Detect which cell encompasses the target text, then output its [X, Y] center coordinate. 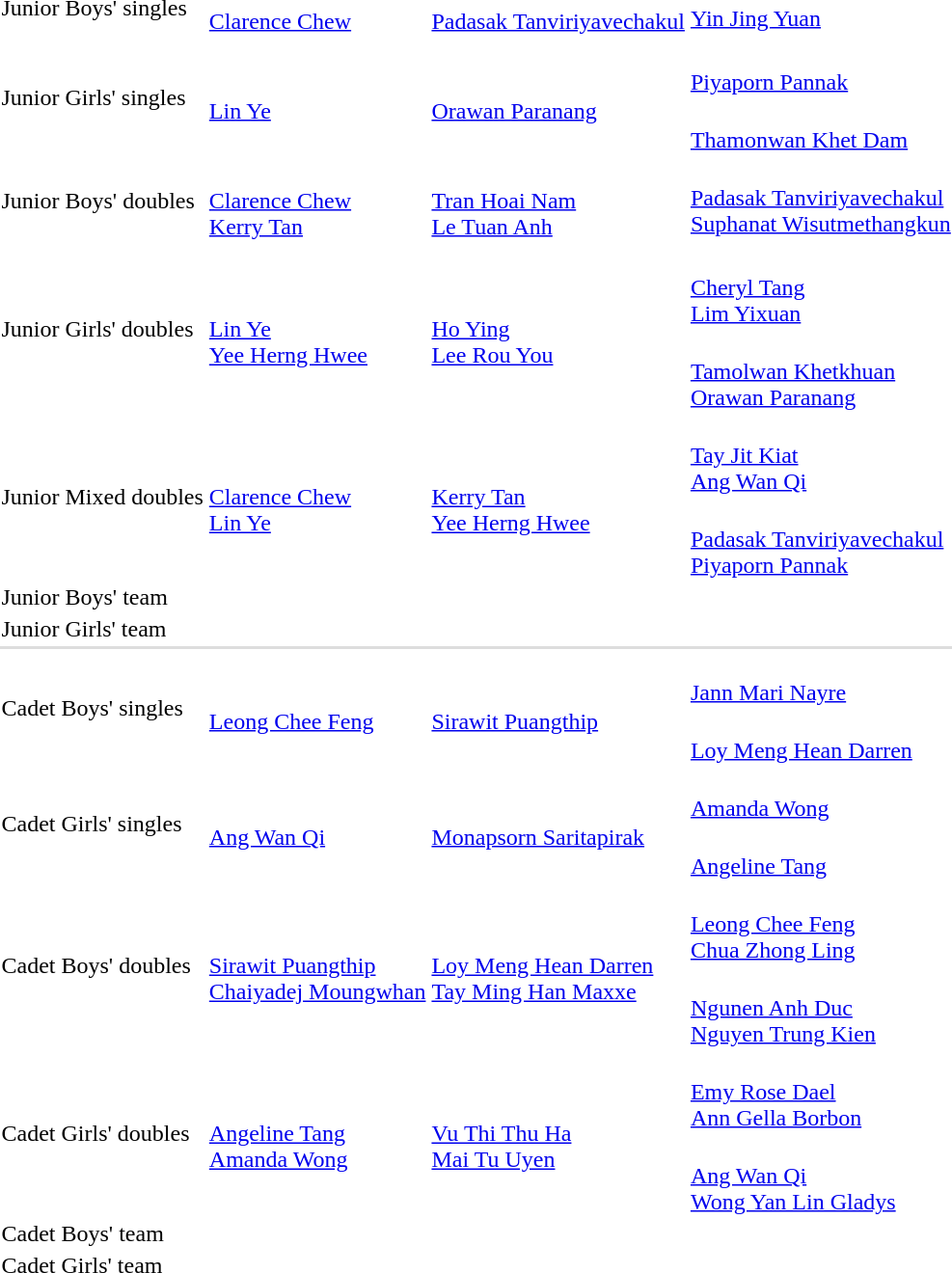
Cadet Boys' singles [102, 708]
Padasak TanviriyavechakulSuphanat Wisutmethangkun [820, 198]
Junior Girls' team [102, 629]
Junior Boys' doubles [102, 201]
Sirawit Puangthip [558, 708]
Tay Jit KiatAng Wan Qi [820, 455]
Tran Hoai NamLe Tuan Anh [558, 201]
Emy Rose DaelAnn Gella Borbon [820, 1092]
Cadet Girls' singles [102, 824]
Kerry TanYee Herng Hwee [558, 498]
Cheryl TangLim Yixuan [820, 287]
Leong Chee Feng [317, 708]
Sirawit PuangthipChaiyadej Moungwhan [317, 966]
Cadet Boys' doubles [102, 966]
Leong Chee FengChua Zhong Ling [820, 924]
Ngunen Anh DucNguyen Trung Kien [820, 1008]
Junior Girls' doubles [102, 330]
Cadet Girls' doubles [102, 1134]
Vu Thi Thu HaMai Tu Uyen [558, 1134]
Angeline TangAmanda Wong [317, 1134]
Thamonwan Khet Dam [820, 127]
Orawan Paranang [558, 98]
Amanda Wong [820, 795]
Cadet Boys' team [102, 1233]
Junior Mixed doubles [102, 498]
Loy Meng Hean Darren [820, 737]
Ang Wan QiWong Yan Lin Gladys [820, 1176]
Angeline Tang [820, 853]
Tamolwan KhetkhuanOrawan Paranang [820, 371]
Monapsorn Saritapirak [558, 824]
Lin YeYee Herng Hwee [317, 330]
Piyaporn Pannak [820, 69]
Junior Girls' singles [102, 98]
Ho YingLee Rou You [558, 330]
Junior Boys' team [102, 597]
Clarence ChewKerry Tan [317, 201]
Jann Mari Nayre [820, 679]
Lin Ye [317, 98]
Padasak TanviriyavechakulPiyaporn Pannak [820, 539]
Loy Meng Hean DarrenTay Ming Han Maxxe [558, 966]
Ang Wan Qi [317, 824]
Clarence ChewLin Ye [317, 498]
